Return the [x, y] coordinate for the center point of the cell that contains the specified text.  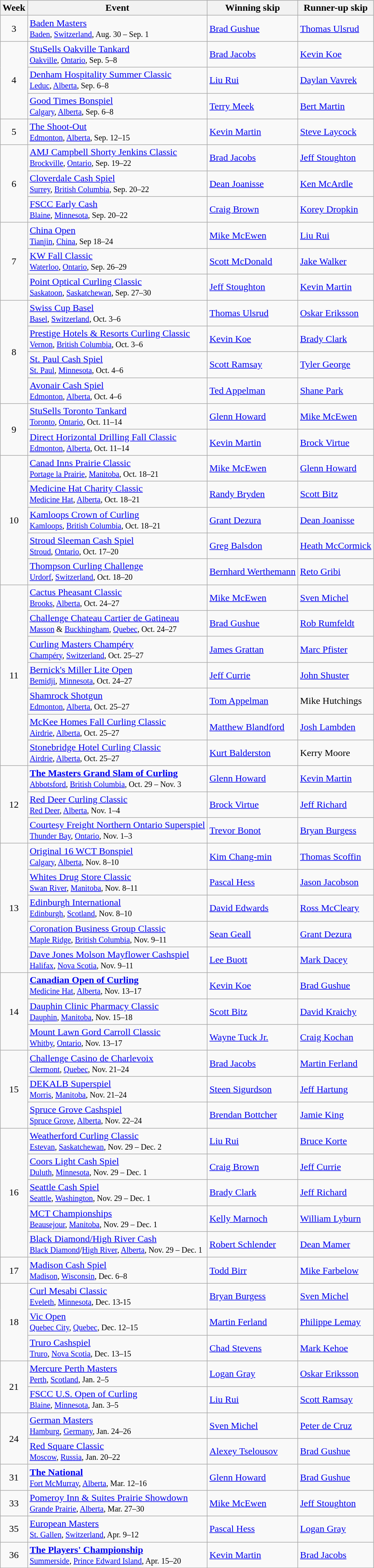
Red Square Classic Moscow, Russia, Jan. 20–22 [117, 1451]
Todd Birr [252, 1270]
Curling Masters Champéry Champéry, Switzerland, Oct. 25–27 [117, 649]
FSCC Early Cash Blaine, Minnesota, Sep. 20–22 [117, 209]
MCT Championships Beausejour, Manitoba, Nov. 29 – Dec. 1 [117, 1218]
12 [14, 805]
Kelly Marnoch [252, 1218]
AMJ Campbell Shorty Jenkins Classic Brockville, Ontario, Sep. 19–22 [117, 157]
Bruce Korte [335, 1141]
Rob Rumfeldt [335, 624]
Madison Cash Spiel Madison, Wisconsin, Dec. 6–8 [117, 1270]
Canadian Open of Curling Medicine Hat, Alberta, Nov. 13–17 [117, 985]
Philippe Lemay [335, 1322]
Tom Appelman [252, 701]
18 [14, 1322]
Thompson Curling Challenge Urdorf, Switzerland, Oct. 18–20 [117, 572]
17 [14, 1270]
Stroud Sleeman Cash Spiel Stroud, Ontario, Oct. 17–20 [117, 546]
35 [14, 1529]
Pomeroy Inn & Suites Prairie Showdown Grande Prairie, Alberta, Mar. 27–30 [117, 1503]
DEKALB Superspiel Morris, Manitoba, Nov. 21–24 [117, 1089]
Randy Bryden [252, 494]
James Grattan [252, 649]
Steve Laycock [335, 132]
Daylan Vavrek [335, 80]
The Shoot-Out Edmonton, Alberta, Sep. 12–15 [117, 132]
Curl Mesabi Classic Eveleth, Minnesota, Dec. 13-15 [117, 1296]
11 [14, 675]
Kurt Balderston [252, 753]
Ted Appelman [252, 391]
Mark Dacey [335, 960]
Mark Kehoe [335, 1348]
Challenge Chateau Cartier de Gatineau Masson & Buckhingham, Quebec, Oct. 24–27 [117, 624]
Good Times Bonspiel Calgary, Alberta, Sep. 6–8 [117, 106]
Trevor Bonot [252, 830]
Jamie King [335, 1115]
Scott McDonald [252, 261]
Whites Drug Store Classic Swan River, Manitoba, Nov. 8–11 [117, 882]
Cactus Pheasant Classic Brooks, Alberta, Oct. 24–27 [117, 597]
4 [14, 80]
Swiss Cup Basel Basel, Switzerland, Oct. 3–6 [117, 313]
Original 16 WCT Bonspiel Calgary, Alberta, Nov. 8–10 [117, 857]
China Open Tianjin, China, Sep 18–24 [117, 235]
Baden Masters Baden, Switzerland, Aug. 30 – Sep. 1 [117, 29]
Medicine Hat Charity Classic Medicine Hat, Alberta, Oct. 18–21 [117, 494]
McKee Homes Fall Curling Classic Airdrie, Alberta, Oct. 25–27 [117, 727]
Canad Inns Prairie Classic Portage la Prairie, Manitoba, Oct. 18–21 [117, 468]
Shane Park [335, 391]
European Masters St. Gallen, Switzerland, Apr. 9–12 [117, 1529]
10 [14, 520]
William Lyburn [335, 1218]
Prestige Hotels & Resorts Curling Classic Vernon, British Columbia, Oct. 3–6 [117, 339]
Point Optical Curling Classic Saskatoon, Saskatchewan, Sep. 27–30 [117, 287]
St. Paul Cash Spiel St. Paul, Minnesota, Oct. 4–6 [117, 365]
Alexey Tselousov [252, 1451]
Bernick's Miller Lite Open Bemidji, Minnesota, Oct. 24–27 [117, 675]
Edinburgh International Edinburgh, Scotland, Nov. 8–10 [117, 908]
Kamloops Crown of Curling Kamloops, British Columbia, Oct. 18–21 [117, 520]
Dauphin Clinic Pharmacy Classic Dauphin, Manitoba, Nov. 15–18 [117, 1012]
Winning skip [252, 8]
Lee Buott [252, 960]
Stonebridge Hotel Curling Classic Airdrie, Alberta, Oct. 25–27 [117, 753]
David Kraichy [335, 1012]
KW Fall Classic Waterloo, Ontario, Sep. 26–29 [117, 261]
36 [14, 1555]
Greg Balsdon [252, 546]
Craig Kochan [335, 1037]
Cloverdale Cash Spiel Surrey, British Columbia, Sep. 20–22 [117, 184]
Matthew Blandford [252, 727]
Mike Farbelow [335, 1270]
Terry Meek [252, 106]
8 [14, 352]
John Shuster [335, 675]
Dean Mamer [335, 1245]
21 [14, 1387]
Runner-up skip [335, 8]
Peter de Cruz [335, 1425]
9 [14, 429]
33 [14, 1503]
16 [14, 1192]
3 [14, 29]
Josh Lambden [335, 727]
German Masters Hamburg, Germany, Jan. 24–26 [117, 1425]
Dave Jones Molson Mayflower Cashspiel Halifax, Nova Scotia, Nov. 9–11 [117, 960]
Chad Stevens [252, 1348]
Ross McCleary [335, 908]
Shamrock Shotgun Edmonton, Alberta, Oct. 25–27 [117, 701]
Coronation Business Group Classic Maple Ridge, British Columbia, Nov. 9–11 [117, 934]
FSCC U.S. Open of Curling Blaine, Minnesota, Jan. 3–5 [117, 1400]
Bernhard Werthemann [252, 572]
Mount Lawn Gord Carroll Classic Whitby, Ontario, Nov. 13–17 [117, 1037]
Red Deer Curling Classic Red Deer, Alberta, Nov. 1–4 [117, 805]
7 [14, 261]
Bert Martin [335, 106]
Event [117, 8]
The National Fort McMurray, Alberta, Mar. 12–16 [117, 1477]
Weatherford Curling Classic Estevan, Saskatchewan, Nov. 29 – Dec. 2 [117, 1141]
StuSells Oakville Tankard Oakville, Ontario, Sep. 5–8 [117, 54]
Black Diamond/High River Cash Black Diamond/High River, Alberta, Nov. 29 – Dec. 1 [117, 1245]
Jeff Hartung [335, 1089]
14 [14, 1012]
Thomas Scoffin [335, 857]
Seattle Cash Spiel Seattle, Washington, Nov. 29 – Dec. 1 [117, 1193]
David Edwards [252, 908]
Kerry Moore [335, 753]
Challenge Casino de Charlevoix Clermont, Quebec, Nov. 21–24 [117, 1063]
Mike Hutchings [335, 701]
Courtesy Freight Northern Ontario Superspiel Thunder Bay, Ontario, Nov. 1–3 [117, 830]
Marc Pfister [335, 649]
Truro Cashspiel Truro, Nova Scotia, Dec. 13–15 [117, 1348]
Tyler George [335, 365]
Mercure Perth Masters Perth, Scotland, Jan. 2–5 [117, 1374]
Jason Jacobson [335, 882]
Reto Gribi [335, 572]
Jake Walker [335, 261]
24 [14, 1438]
Ken McArdle [335, 184]
15 [14, 1089]
Robert Schlender [252, 1245]
Brendan Bottcher [252, 1115]
5 [14, 132]
The Players' Championship Summerside, Prince Edward Island, Apr. 15–20 [117, 1555]
Steen Sigurdson [252, 1089]
Denham Hospitality Summer Classic Leduc, Alberta, Sep. 6–8 [117, 80]
13 [14, 908]
Sean Geall [252, 934]
31 [14, 1477]
Korey Dropkin [335, 209]
6 [14, 184]
Kim Chang-min [252, 857]
Coors Light Cash Spiel Duluth, Minnesota, Nov. 29 – Dec. 1 [117, 1167]
Wayne Tuck Jr. [252, 1037]
Spruce Grove Cashspiel Spruce Grove, Alberta, Nov. 22–24 [117, 1115]
The Masters Grand Slam of Curling Abbotsford, British Columbia, Oct. 29 – Nov. 3 [117, 779]
Week [14, 8]
Heath McCormick [335, 546]
Vic Open Quebec City, Quebec, Dec. 12–15 [117, 1322]
Avonair Cash Spiel Edmonton, Alberta, Oct. 4–6 [117, 391]
StuSells Toronto Tankard Toronto, Ontario, Oct. 11–14 [117, 417]
Direct Horizontal Drilling Fall Classic Edmonton, Alberta, Oct. 11–14 [117, 442]
